From the cell containing the given text, extract its center point as (x, y) coordinate. 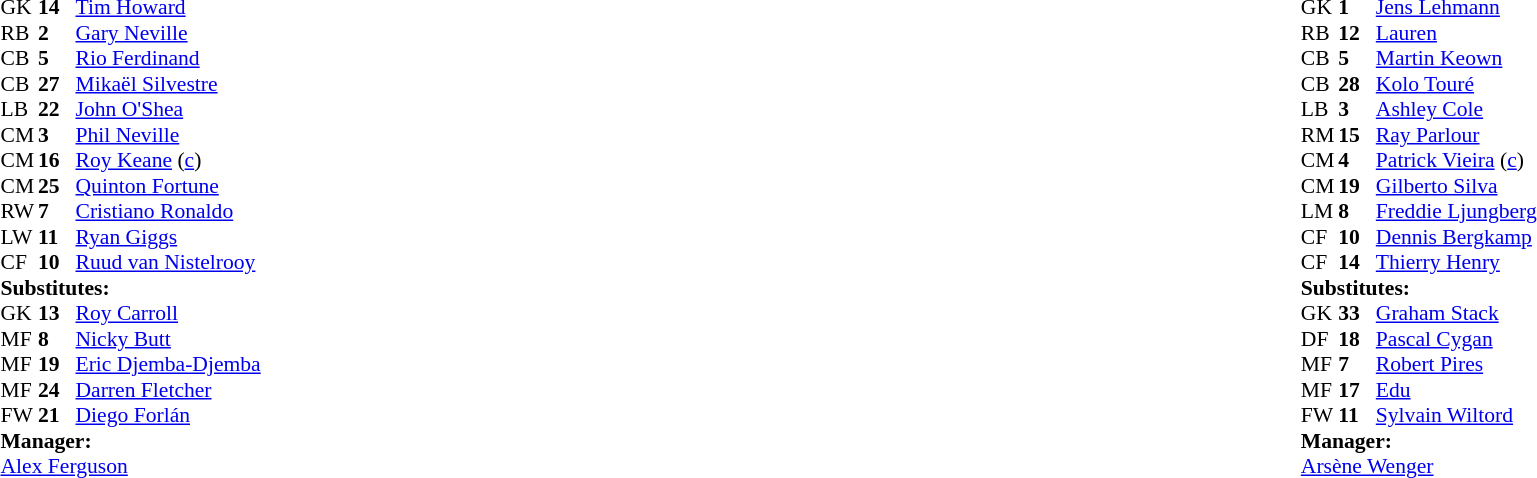
Lauren (1456, 33)
2 (57, 33)
Nicky Butt (168, 339)
14 (1357, 263)
22 (57, 109)
Gary Neville (168, 33)
Phil Neville (168, 135)
Gilberto Silva (1456, 186)
Martin Keown (1456, 59)
LW (19, 237)
Freddie Ljungberg (1456, 211)
Robert Pires (1456, 365)
Sylvain Wiltord (1456, 415)
28 (1357, 84)
Rio Ferdinand (168, 59)
17 (1357, 390)
33 (1357, 313)
Graham Stack (1456, 313)
Kolo Touré (1456, 84)
Darren Fletcher (168, 390)
27 (57, 84)
Ray Parlour (1456, 135)
Edu (1456, 390)
DF (1320, 339)
Ashley Cole (1456, 109)
Pascal Cygan (1456, 339)
RW (19, 211)
Mikaël Silvestre (168, 84)
Ruud van Nistelrooy (168, 263)
Diego Forlán (168, 415)
Roy Keane (c) (168, 161)
Eric Djemba-Djemba (168, 365)
13 (57, 313)
John O'Shea (168, 109)
16 (57, 161)
Roy Carroll (168, 313)
25 (57, 186)
Patrick Vieira (c) (1456, 161)
Thierry Henry (1456, 263)
RM (1320, 135)
Quinton Fortune (168, 186)
Dennis Bergkamp (1456, 237)
LM (1320, 211)
4 (1357, 161)
12 (1357, 33)
18 (1357, 339)
15 (1357, 135)
Ryan Giggs (168, 237)
24 (57, 390)
21 (57, 415)
Cristiano Ronaldo (168, 211)
